Scan for the cell matching the given text and deliver its (x, y) coordinate at center. 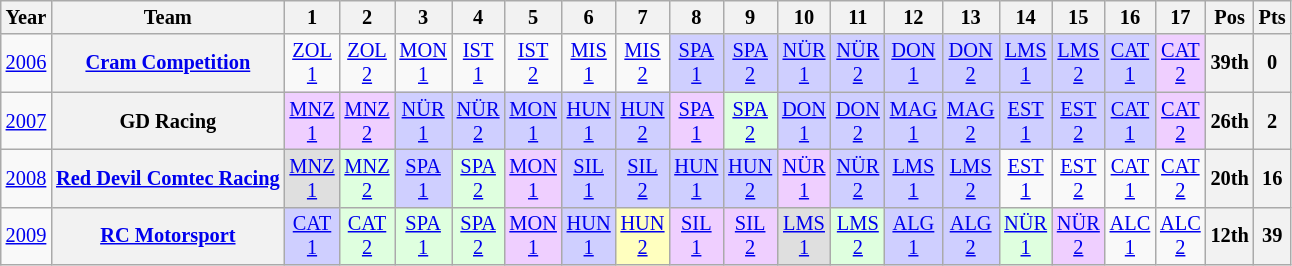
8 (696, 17)
Team (168, 17)
5 (532, 17)
Year (26, 17)
1 (312, 17)
MIS2 (643, 63)
ALG2 (970, 236)
RC Motorsport (168, 236)
9 (750, 17)
0 (1272, 63)
ALG1 (914, 236)
3 (422, 17)
20th (1230, 178)
7 (643, 17)
17 (1180, 17)
MAG1 (914, 121)
39th (1230, 63)
13 (970, 17)
10 (804, 17)
ZOL1 (312, 63)
39 (1272, 236)
ALC2 (1180, 236)
26th (1230, 121)
2007 (26, 121)
Cram Competition (168, 63)
2009 (26, 236)
ZOL2 (368, 63)
Red Devil Comtec Racing (168, 178)
MAG2 (970, 121)
2006 (26, 63)
6 (589, 17)
Pts (1272, 17)
GD Racing (168, 121)
12th (1230, 236)
15 (1078, 17)
2008 (26, 178)
MIS1 (589, 63)
11 (858, 17)
4 (478, 17)
ALC1 (1130, 236)
IST1 (478, 63)
14 (1026, 17)
Pos (1230, 17)
12 (914, 17)
IST2 (532, 63)
